Search for the cell housing the specified text and yield its (X, Y) center coordinate. 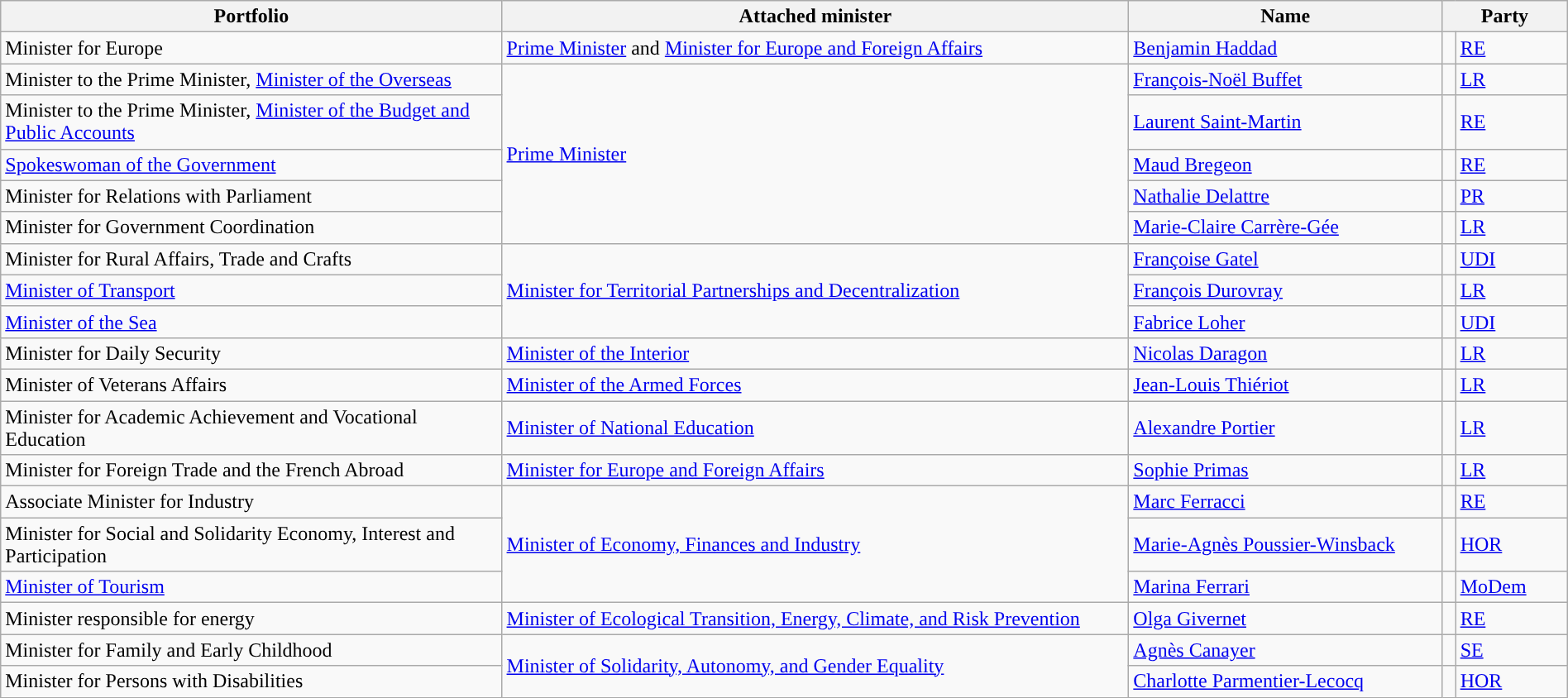
Minister for Family and Early Childhood (251, 650)
Associate Minister for Industry (251, 502)
Minister for Government Coordination (251, 227)
Nicolas Daragon (1285, 353)
Minister of the Sea (251, 322)
Minister for Social and Solidarity Economy, Interest and Participation (251, 544)
Minister for Europe (251, 48)
Minister to the Prime Minister, Minister of the Budget and Public Accounts (251, 122)
Minister of Economy, Finances and Industry (815, 544)
Minister of Ecological Transition, Energy, Climate, and Risk Prevention (815, 619)
Minister for Europe and Foreign Affairs (815, 471)
SE (1512, 650)
François-Noël Buffet (1285, 79)
Party (1505, 17)
Charlotte Parmentier-Lecocq (1285, 681)
Olga Givernet (1285, 619)
Minister responsible for energy (251, 619)
Minister of Veterans Affairs (251, 385)
Fabrice Loher (1285, 322)
Maud Bregeon (1285, 165)
Portfolio (251, 17)
Minister of Transport (251, 290)
PR (1512, 196)
Attached minister (815, 17)
Prime Minister (815, 154)
Minister to the Prime Minister, Minister of the Overseas (251, 79)
Minister of the Interior (815, 353)
Alexandre Portier (1285, 427)
Minister for Territorial Partnerships and Decentralization (815, 290)
Marina Ferrari (1285, 587)
Sophie Primas (1285, 471)
Name (1285, 17)
Minister for Foreign Trade and the French Abroad (251, 471)
Jean-Louis Thiériot (1285, 385)
Minister for Persons with Disabilities (251, 681)
Nathalie Delattre (1285, 196)
Minister of Solidarity, Autonomy, and Gender Equality (815, 666)
François Durovray (1285, 290)
Minister for Daily Security (251, 353)
Minister of National Education (815, 427)
Minister for Rural Affairs, Trade and Crafts (251, 259)
Françoise Gatel (1285, 259)
Marc Ferracci (1285, 502)
Minister of Tourism (251, 587)
Prime Minister and Minister for Europe and Foreign Affairs (815, 48)
Minister of the Armed Forces (815, 385)
Minister for Relations with Parliament (251, 196)
Benjamin Haddad (1285, 48)
MoDem (1512, 587)
Spokeswoman of the Government (251, 165)
Marie-Claire Carrère-Gée (1285, 227)
Laurent Saint-Martin (1285, 122)
Agnès Canayer (1285, 650)
Marie-Agnès Poussier-Winsback (1285, 544)
Minister for Academic Achievement and Vocational Education (251, 427)
